Locate the cell with the specified text and output its (x, y) center coordinate. 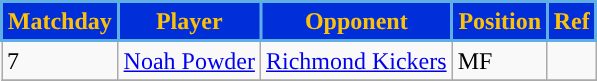
MF (500, 60)
Noah Powder (189, 60)
Opponent (356, 22)
Richmond Kickers (356, 60)
Player (189, 22)
7 (60, 60)
Ref (572, 22)
Matchday (60, 22)
Position (500, 22)
